Pinpoint the cell where the given text exists, returning its [X, Y] midpoint coordinate. 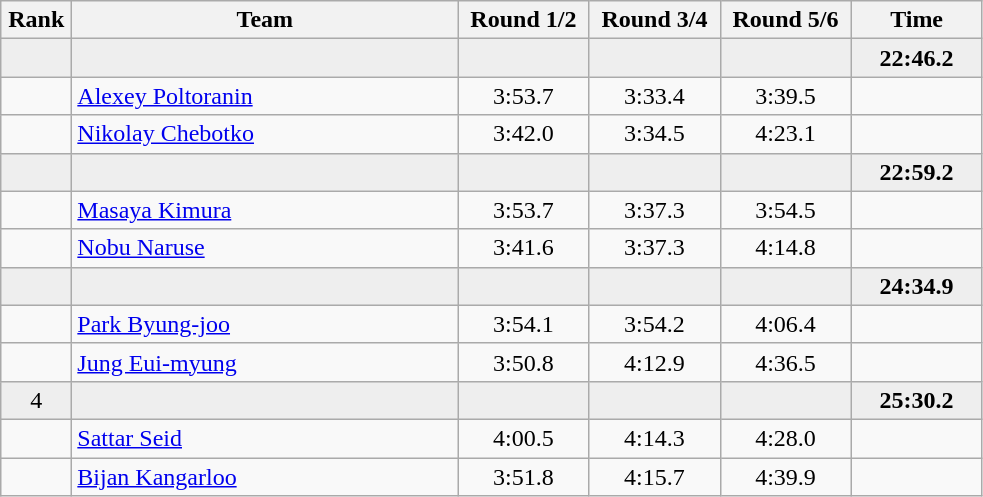
Team [265, 20]
Nobu Naruse [265, 248]
3:50.8 [524, 362]
Round 5/6 [786, 20]
3:42.0 [524, 134]
4:28.0 [786, 438]
4:14.8 [786, 248]
4:00.5 [524, 438]
3:54.2 [654, 324]
Round 1/2 [524, 20]
3:33.4 [654, 96]
3:51.8 [524, 477]
22:46.2 [916, 58]
3:34.5 [654, 134]
3:41.6 [524, 248]
Park Byung-joo [265, 324]
4:23.1 [786, 134]
4:39.9 [786, 477]
Alexey Poltoranin [265, 96]
Rank [36, 20]
Sattar Seid [265, 438]
4:15.7 [654, 477]
22:59.2 [916, 172]
4:14.3 [654, 438]
Bijan Kangarloo [265, 477]
24:34.9 [916, 286]
Nikolay Chebotko [265, 134]
3:54.1 [524, 324]
3:54.5 [786, 210]
25:30.2 [916, 400]
Jung Eui-myung [265, 362]
4 [36, 400]
4:06.4 [786, 324]
Round 3/4 [654, 20]
Time [916, 20]
Masaya Kimura [265, 210]
4:12.9 [654, 362]
4:36.5 [786, 362]
3:39.5 [786, 96]
